Capture the cell that displays the provided text and extract its (x, y) central coordinate. 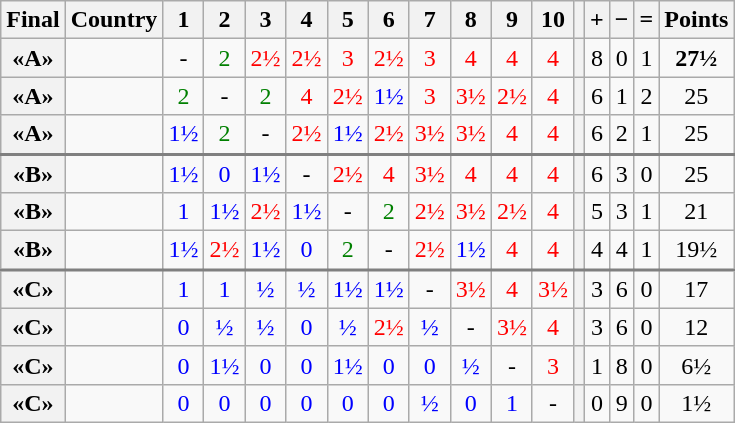
12 (696, 327)
27½ (696, 58)
17 (696, 288)
7 (430, 20)
− (622, 20)
10 (552, 20)
19½ (696, 250)
6½ (696, 365)
Final (33, 20)
+ (598, 20)
Points (696, 20)
21 (696, 212)
Country (114, 20)
= (646, 20)
